Return the (X, Y) coordinate for the center point of the cell that contains the specified text.  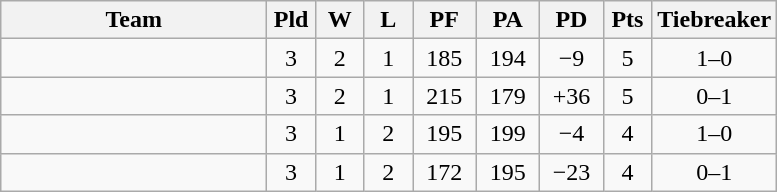
172 (444, 172)
−9 (572, 58)
W (340, 20)
Team (134, 20)
L (388, 20)
+36 (572, 96)
−23 (572, 172)
Pld (292, 20)
185 (444, 58)
−4 (572, 134)
PD (572, 20)
Pts (628, 20)
194 (508, 58)
199 (508, 134)
215 (444, 96)
PF (444, 20)
Tiebreaker (714, 20)
PA (508, 20)
179 (508, 96)
